Pinpoint the cell where the given text exists, returning its (x, y) midpoint coordinate. 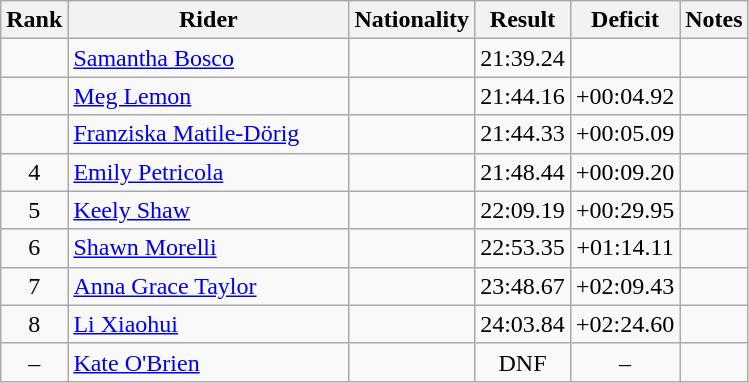
21:44.16 (523, 96)
Li Xiaohui (208, 324)
6 (34, 248)
+00:29.95 (624, 210)
Anna Grace Taylor (208, 286)
Rank (34, 20)
22:53.35 (523, 248)
+00:05.09 (624, 134)
Emily Petricola (208, 172)
Shawn Morelli (208, 248)
8 (34, 324)
Franziska Matile-Dörig (208, 134)
23:48.67 (523, 286)
5 (34, 210)
Kate O'Brien (208, 362)
Deficit (624, 20)
+02:09.43 (624, 286)
Samantha Bosco (208, 58)
21:44.33 (523, 134)
+00:09.20 (624, 172)
Meg Lemon (208, 96)
Keely Shaw (208, 210)
24:03.84 (523, 324)
+00:04.92 (624, 96)
21:48.44 (523, 172)
Rider (208, 20)
21:39.24 (523, 58)
+02:24.60 (624, 324)
7 (34, 286)
4 (34, 172)
Result (523, 20)
22:09.19 (523, 210)
DNF (523, 362)
+01:14.11 (624, 248)
Nationality (412, 20)
Notes (714, 20)
